Output the [x, y] coordinate of the center of the cell containing the given text.  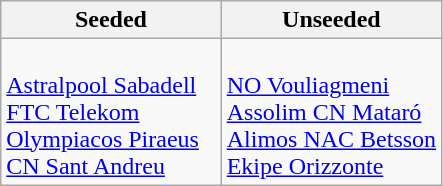
Astralpool Sabadell FTC Telekom Olympiacos Piraeus CN Sant Andreu [111, 112]
Seeded [111, 20]
NO Vouliagmeni Assolim CN Mataró Alimos NAC Betsson Ekipe Orizzonte [331, 112]
Unseeded [331, 20]
